Pinpoint the cell where the given text exists, returning its [x, y] midpoint coordinate. 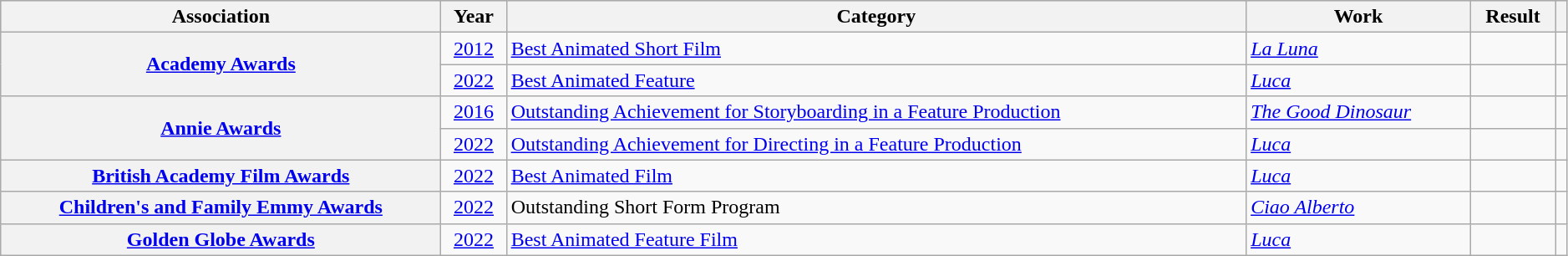
2016 [474, 112]
Result [1512, 17]
Best Animated Short Film [876, 49]
Outstanding Achievement for Storyboarding in a Feature Production [876, 112]
Year [474, 17]
Best Animated Film [876, 176]
Outstanding Achievement for Directing in a Feature Production [876, 144]
Ciao Alberto [1358, 207]
La Luna [1358, 49]
British Academy Film Awards [221, 176]
2012 [474, 49]
Golden Globe Awards [221, 239]
Outstanding Short Form Program [876, 207]
Association [221, 17]
Annie Awards [221, 128]
Best Animated Feature Film [876, 239]
Academy Awards [221, 64]
Category [876, 17]
Work [1358, 17]
Children's and Family Emmy Awards [221, 207]
The Good Dinosaur [1358, 112]
Best Animated Feature [876, 80]
